Scan for the cell matching the given text and deliver its [x, y] coordinate at center. 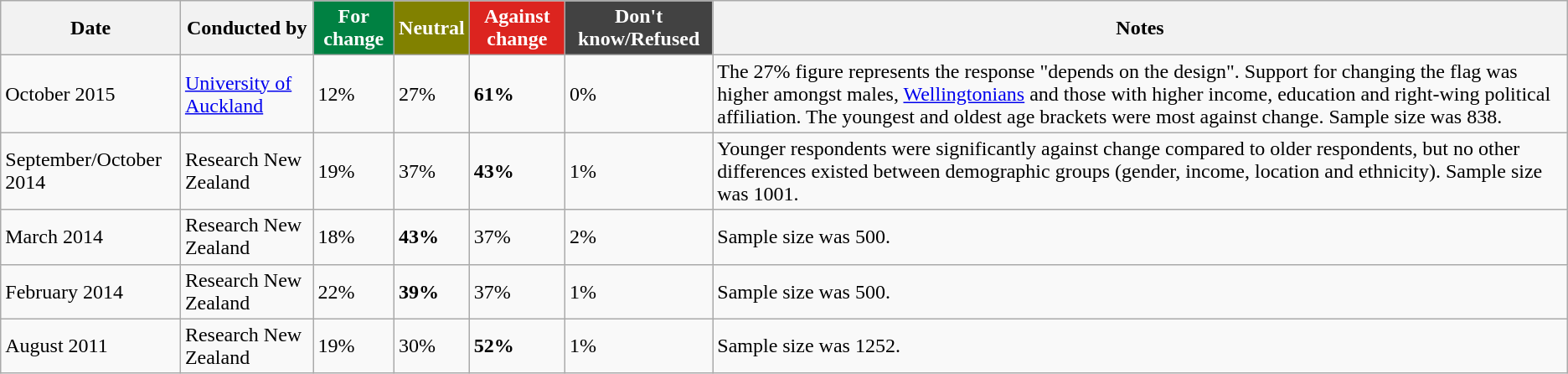
30% [432, 345]
August 2011 [90, 345]
September/October 2014 [90, 171]
Date [90, 29]
61% [517, 94]
22% [353, 292]
Notes [1140, 29]
Neutral [432, 29]
12% [353, 94]
Against change [517, 29]
52% [517, 345]
2% [638, 236]
October 2015 [90, 94]
18% [353, 236]
Conducted by [246, 29]
Don't know/Refused [638, 29]
For change [353, 29]
University of Auckland [246, 94]
February 2014 [90, 292]
27% [432, 94]
0% [638, 94]
Sample size was 1252. [1140, 345]
March 2014 [90, 236]
39% [432, 292]
